Return the [X, Y] coordinate for the center point of the cell that contains the specified text.  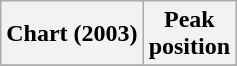
Peak position [189, 34]
Chart (2003) [72, 34]
